Locate the cell with the specified text and output its (x, y) center coordinate. 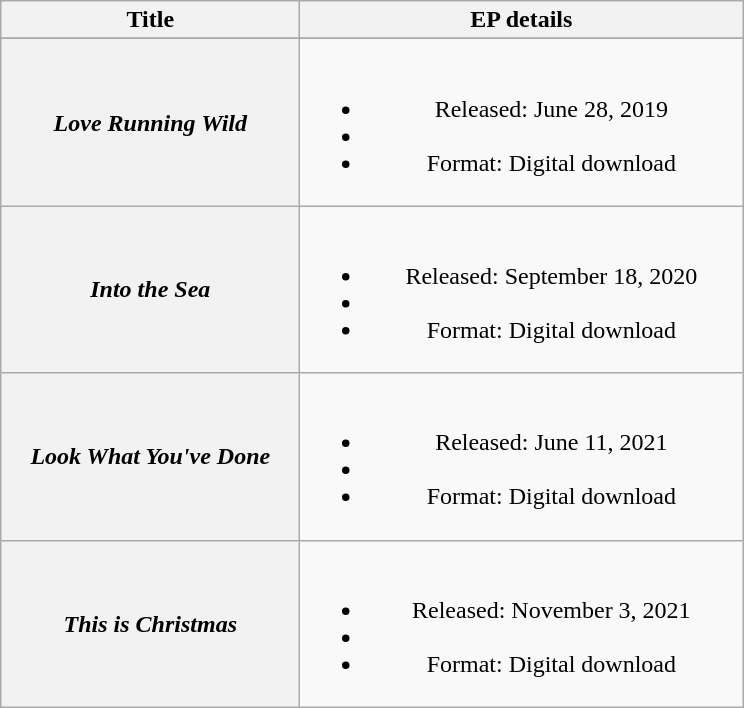
Released: June 28, 2019Format: Digital download (522, 122)
Love Running Wild (150, 122)
Released: June 11, 2021Format: Digital download (522, 456)
Look What You've Done (150, 456)
EP details (522, 20)
Title (150, 20)
Into the Sea (150, 290)
Released: November 3, 2021Format: Digital download (522, 624)
This is Christmas (150, 624)
Released: September 18, 2020Format: Digital download (522, 290)
